Output the [x, y] coordinate of the center of the cell containing the given text.  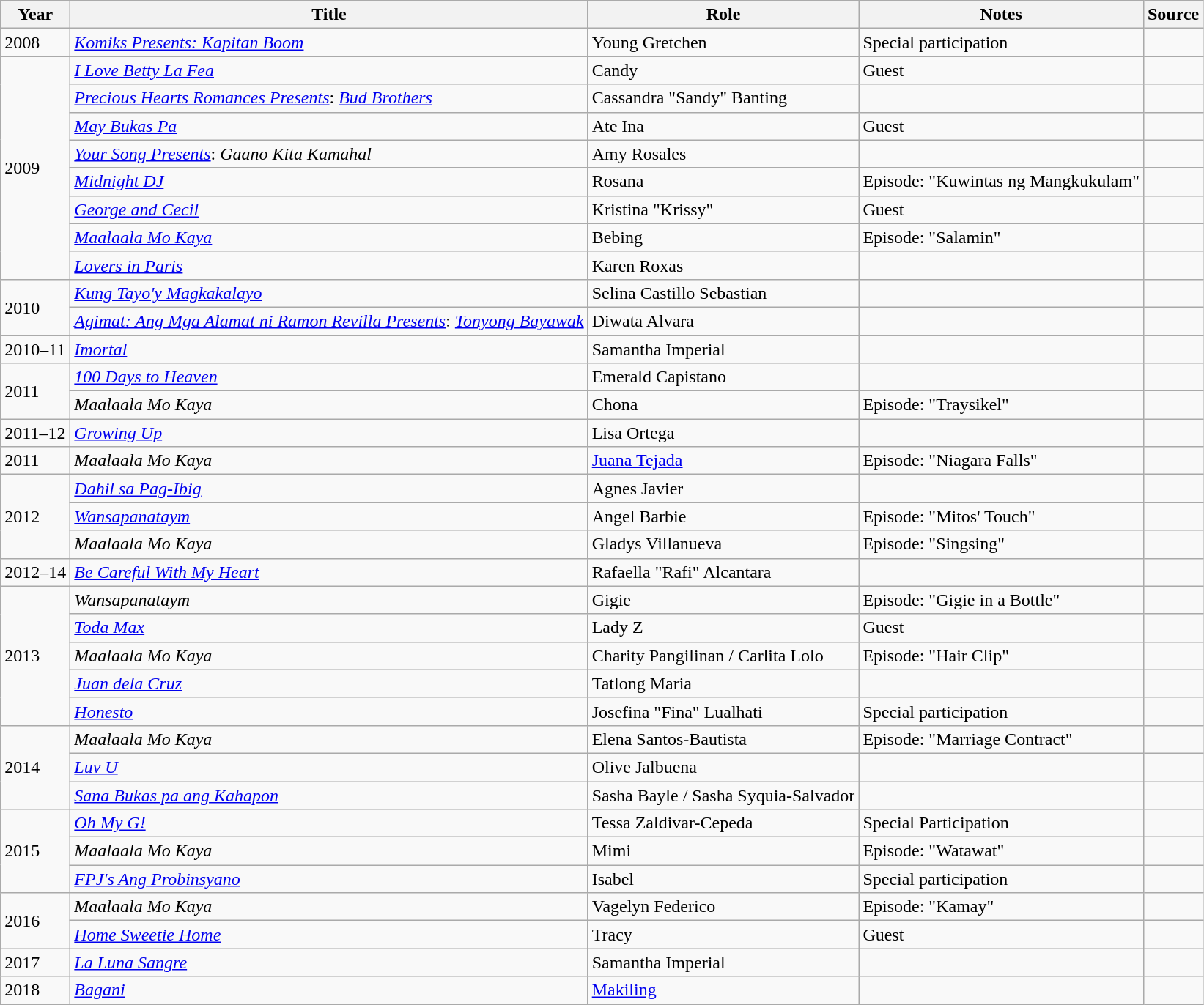
Imortal [329, 349]
Gigie [723, 600]
Tatlong Maria [723, 683]
Episode: "Watawat" [1001, 851]
Ate Ina [723, 126]
Rafaella "Rafi" Alcantara [723, 572]
2008 [35, 42]
Your Song Presents: Gaano Kita Kamahal [329, 154]
Cassandra "Sandy" Banting [723, 98]
Home Sweetie Home [329, 935]
Kung Tayo'y Magkakalayo [329, 293]
Sasha Bayle / Sasha Syquia-Salvador [723, 795]
Chona [723, 405]
2009 [35, 168]
Lisa Ortega [723, 433]
Honesto [329, 711]
Episode: "Kamay" [1001, 907]
Special Participation [1001, 823]
2013 [35, 656]
Karen Roxas [723, 265]
2012–14 [35, 572]
La Luna Sangre [329, 963]
Episode: "Kuwintas ng Mangkukulam" [1001, 182]
Lovers in Paris [329, 265]
Oh My G! [329, 823]
Precious Hearts Romances Presents: Bud Brothers [329, 98]
100 Days to Heaven [329, 377]
Diwata Alvara [723, 321]
Tessa Zaldivar-Cepeda [723, 823]
Source [1172, 15]
Sana Bukas pa ang Kahapon [329, 795]
Isabel [723, 879]
Agnes Javier [723, 489]
May Bukas Pa [329, 126]
Amy Rosales [723, 154]
Midnight DJ [329, 182]
Episode: "Salamin" [1001, 237]
Title [329, 15]
Luv U [329, 767]
Toda Max [329, 628]
Bebing [723, 237]
Episode: "Gigie in a Bottle" [1001, 600]
2010–11 [35, 349]
Mimi [723, 851]
Selina Castillo Sebastian [723, 293]
Rosana [723, 182]
Charity Pangilinan / Carlita Lolo [723, 656]
Episode: "Niagara Falls" [1001, 461]
2012 [35, 516]
2011–12 [35, 433]
Kristina "Krissy" [723, 209]
2015 [35, 851]
Gladys Villanueva [723, 544]
I Love Betty La Fea [329, 70]
Growing Up [329, 433]
Angel Barbie [723, 516]
Year [35, 15]
Juana Tejada [723, 461]
Elena Santos-Bautista [723, 739]
2010 [35, 307]
Juan dela Cruz [329, 683]
Vagelyn Federico [723, 907]
Be Careful With My Heart [329, 572]
2016 [35, 921]
Lady Z [723, 628]
Notes [1001, 15]
Tracy [723, 935]
Makiling [723, 990]
Episode: "Traysikel" [1001, 405]
Dahil sa Pag-Ibig [329, 489]
Episode: "Hair Clip" [1001, 656]
Young Gretchen [723, 42]
Episode: "Mitos' Touch" [1001, 516]
Candy [723, 70]
Olive Jalbuena [723, 767]
George and Cecil [329, 209]
Role [723, 15]
Emerald Capistano [723, 377]
Josefina "Fina" Lualhati [723, 711]
FPJ's Ang Probinsyano [329, 879]
Episode: "Singsing" [1001, 544]
2018 [35, 990]
Agimat: Ang Mga Alamat ni Ramon Revilla Presents: Tonyong Bayawak [329, 321]
2017 [35, 963]
Episode: "Marriage Contract" [1001, 739]
Komiks Presents: Kapitan Boom [329, 42]
2014 [35, 767]
Bagani [329, 990]
